Output the (x, y) coordinate of the center of the cell containing the given text.  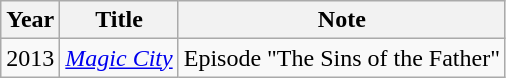
Year (30, 20)
Magic City (119, 58)
2013 (30, 58)
Note (342, 20)
Episode "The Sins of the Father" (342, 58)
Title (119, 20)
